Pinpoint the cell where the given text exists, returning its (X, Y) midpoint coordinate. 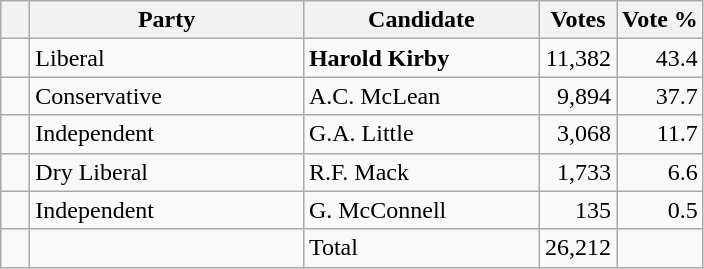
Votes (578, 20)
Dry Liberal (167, 172)
0.5 (660, 210)
6.6 (660, 172)
G. McConnell (421, 210)
9,894 (578, 96)
Harold Kirby (421, 58)
135 (578, 210)
37.7 (660, 96)
Vote % (660, 20)
A.C. McLean (421, 96)
1,733 (578, 172)
Liberal (167, 58)
26,212 (578, 248)
Total (421, 248)
G.A. Little (421, 134)
3,068 (578, 134)
Candidate (421, 20)
Party (167, 20)
R.F. Mack (421, 172)
Conservative (167, 96)
43.4 (660, 58)
11,382 (578, 58)
11.7 (660, 134)
